For the text-containing cell, return its midpoint in (x, y) coordinate format. 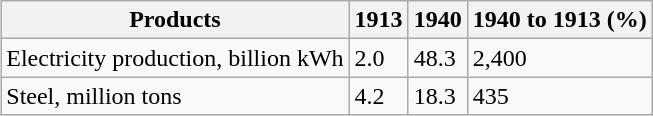
48.3 (438, 58)
1913 (378, 20)
2.0 (378, 58)
4.2 (378, 96)
1940 to 1913 (%) (560, 20)
1940 (438, 20)
Steel, million tons (175, 96)
2,400 (560, 58)
435 (560, 96)
18.3 (438, 96)
Electricity production, billion kWh (175, 58)
Products (175, 20)
